Return the [X, Y] coordinate for the center point of the cell that contains the specified text.  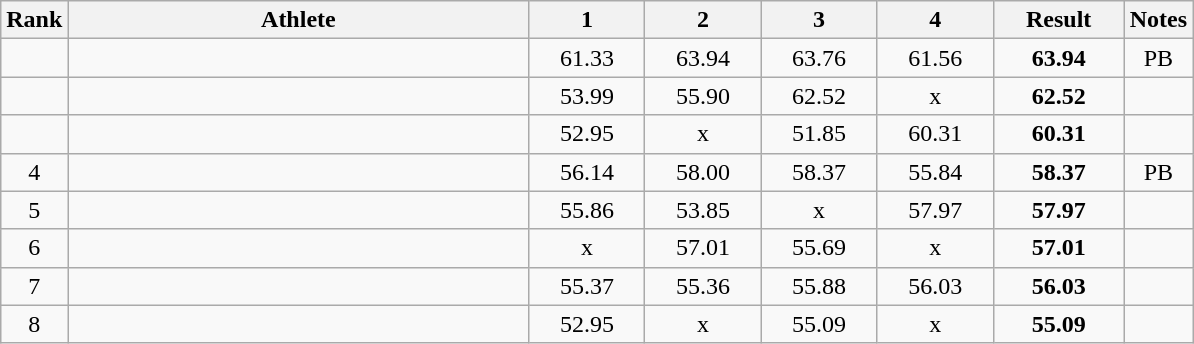
Notes [1158, 20]
55.84 [935, 172]
56.14 [587, 172]
61.33 [587, 58]
61.56 [935, 58]
51.85 [819, 134]
8 [34, 324]
55.90 [703, 96]
Rank [34, 20]
58.00 [703, 172]
1 [587, 20]
7 [34, 286]
3 [819, 20]
55.37 [587, 286]
6 [34, 248]
55.86 [587, 210]
55.69 [819, 248]
2 [703, 20]
55.88 [819, 286]
5 [34, 210]
63.76 [819, 58]
53.85 [703, 210]
53.99 [587, 96]
Athlete [298, 20]
Result [1058, 20]
55.36 [703, 286]
